Scan for the cell matching the given text and deliver its (x, y) coordinate at center. 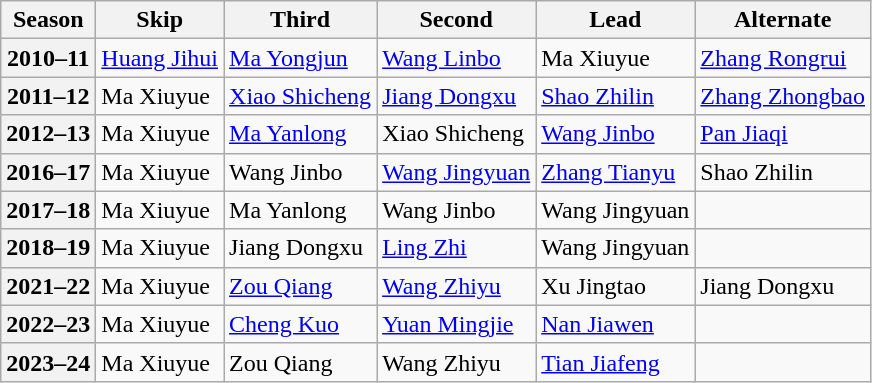
Wang Linbo (456, 58)
2016–17 (48, 172)
Third (300, 20)
Alternate (783, 20)
Second (456, 20)
Season (48, 20)
Xu Jingtao (616, 286)
2018–19 (48, 248)
2021–22 (48, 286)
2017–18 (48, 210)
Ling Zhi (456, 248)
Skip (160, 20)
2023–24 (48, 362)
2010–11 (48, 58)
Tian Jiafeng (616, 362)
2012–13 (48, 134)
Nan Jiawen (616, 324)
2022–23 (48, 324)
Cheng Kuo (300, 324)
Huang Jihui (160, 58)
Zhang Zhongbao (783, 96)
Zhang Tianyu (616, 172)
2011–12 (48, 96)
Pan Jiaqi (783, 134)
Ma Yongjun (300, 58)
Zhang Rongrui (783, 58)
Lead (616, 20)
Yuan Mingjie (456, 324)
